Capture the cell that displays the provided text and extract its (X, Y) central coordinate. 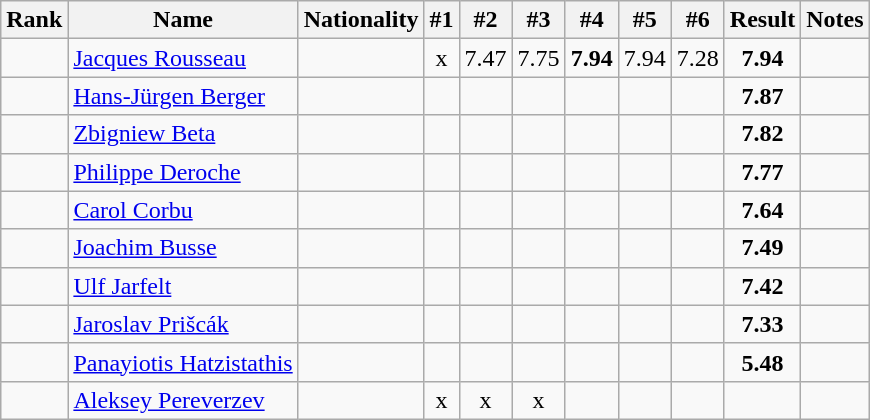
7.33 (762, 324)
7.42 (762, 286)
7.64 (762, 210)
Nationality (361, 20)
Ulf Jarfelt (183, 286)
Name (183, 20)
Zbigniew Beta (183, 134)
Carol Corbu (183, 210)
Result (762, 20)
7.82 (762, 134)
#3 (538, 20)
Aleksey Pereverzev (183, 400)
7.28 (698, 58)
7.49 (762, 248)
#4 (592, 20)
7.75 (538, 58)
#6 (698, 20)
Rank (34, 20)
#5 (644, 20)
7.47 (486, 58)
#1 (442, 20)
Jacques Rousseau (183, 58)
Panayiotis Hatzistathis (183, 362)
Hans-Jürgen Berger (183, 96)
Philippe Deroche (183, 172)
7.87 (762, 96)
#2 (486, 20)
Joachim Busse (183, 248)
Jaroslav Prišcák (183, 324)
5.48 (762, 362)
Notes (835, 20)
7.77 (762, 172)
